Search for the cell housing the specified text and yield its [x, y] center coordinate. 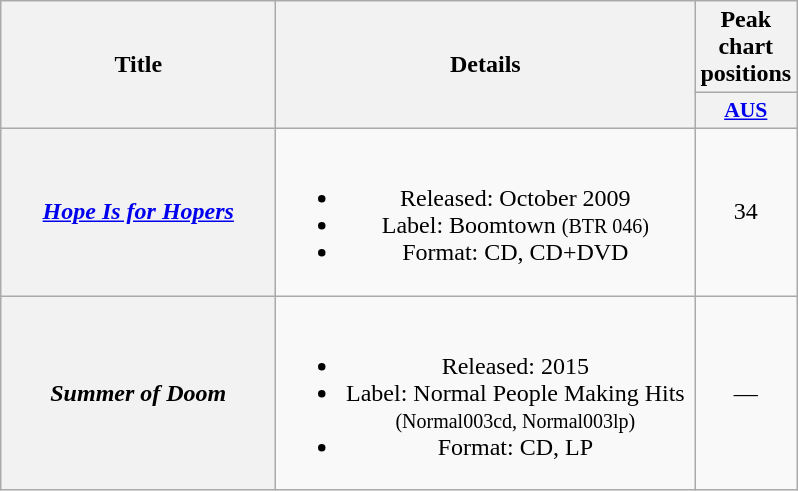
Peak chart positions [746, 47]
AUS [746, 111]
— [746, 393]
Title [138, 65]
Released: 2015Label: Normal People Making Hits (Normal003cd, Normal003lp)Format: CD, LP [486, 393]
34 [746, 212]
Released: October 2009Label: Boomtown (BTR 046)Format: CD, CD+DVD [486, 212]
Hope Is for Hopers [138, 212]
Summer of Doom [138, 393]
Details [486, 65]
